Search for the cell housing the specified text and yield its (X, Y) center coordinate. 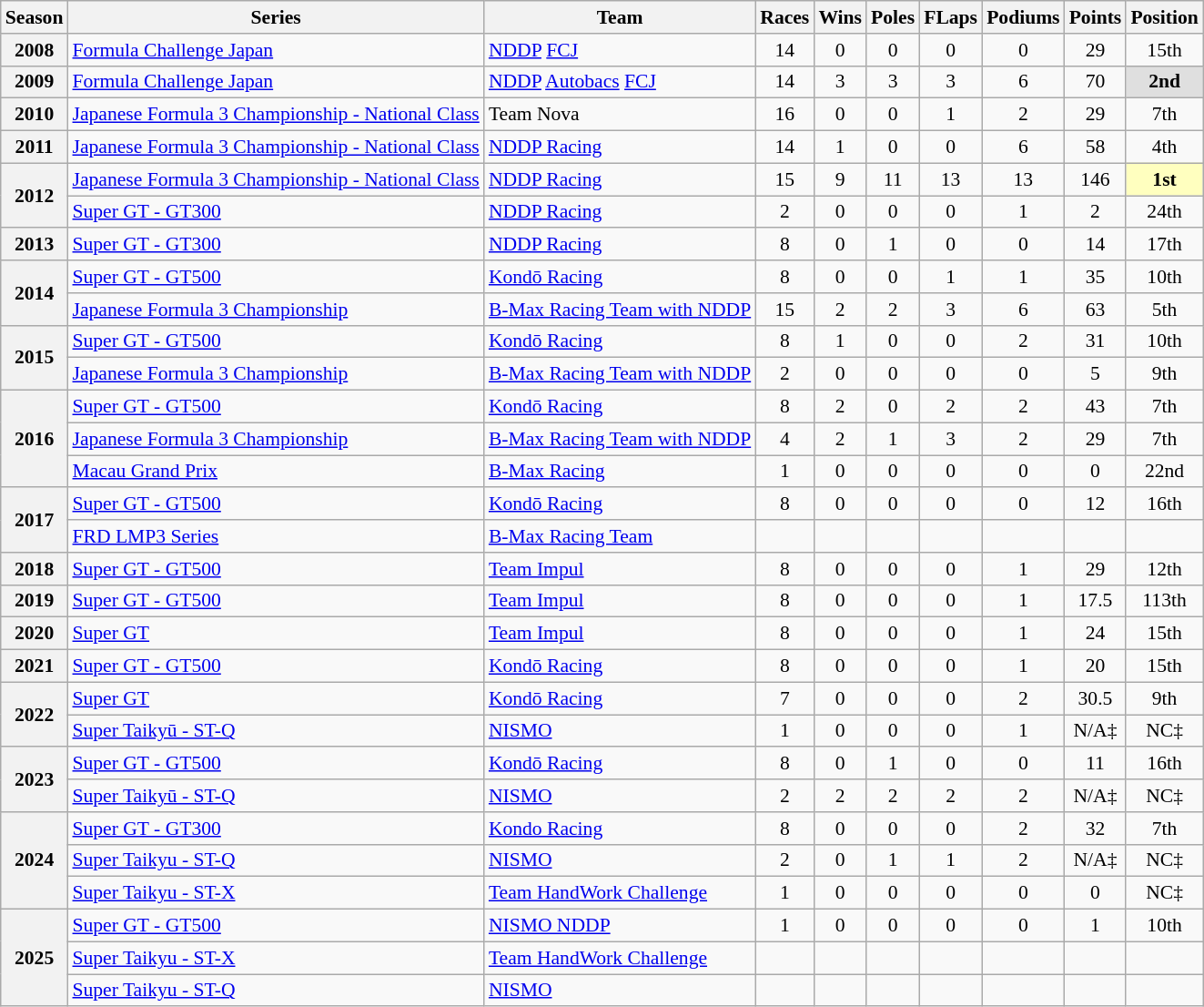
43 (1096, 407)
Wins (840, 17)
Team (620, 17)
2025 (35, 958)
12th (1164, 569)
4 (784, 439)
2019 (35, 601)
5 (1096, 374)
2012 (35, 195)
24th (1164, 212)
31 (1096, 341)
2nd (1164, 82)
35 (1096, 277)
2018 (35, 569)
32 (1096, 829)
63 (1096, 310)
NDDP Autobacs FCJ (620, 82)
2017 (35, 521)
2009 (35, 82)
12 (1096, 504)
Position (1164, 17)
2011 (35, 147)
30.5 (1096, 698)
FLaps (950, 17)
2015 (35, 357)
1st (1164, 179)
NDDP FCJ (620, 50)
22nd (1164, 472)
FRD LMP3 Series (275, 536)
146 (1096, 179)
Team Nova (620, 115)
2013 (35, 245)
Points (1096, 17)
5th (1164, 310)
NISMO NDDP (620, 926)
113th (1164, 601)
Podiums (1023, 17)
4th (1164, 147)
Kondo Racing (620, 829)
7 (784, 698)
24 (1096, 634)
Races (784, 17)
2022 (35, 714)
2016 (35, 439)
2023 (35, 779)
70 (1096, 82)
2020 (35, 634)
2008 (35, 50)
Series (275, 17)
17th (1164, 245)
2014 (35, 293)
Poles (893, 17)
Macau Grand Prix (275, 472)
B-Max Racing (620, 472)
16 (784, 115)
20 (1096, 666)
2010 (35, 115)
2021 (35, 666)
Season (35, 17)
17.5 (1096, 601)
9 (840, 179)
B-Max Racing Team (620, 536)
58 (1096, 147)
2024 (35, 861)
